Scan for the cell matching the given text and deliver its (X, Y) coordinate at center. 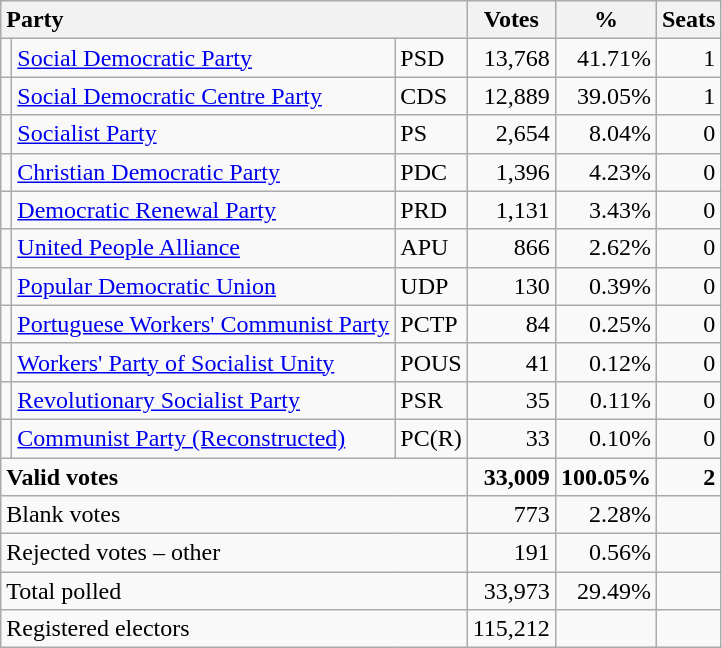
PRD (431, 210)
866 (511, 248)
0.11% (606, 400)
Socialist Party (204, 134)
Popular Democratic Union (204, 286)
39.05% (606, 96)
CDS (431, 96)
Valid votes (234, 477)
0.10% (606, 438)
% (606, 20)
Rejected votes – other (234, 553)
Votes (511, 20)
UDP (431, 286)
PDC (431, 172)
APU (431, 248)
Social Democratic Party (204, 58)
PCTP (431, 324)
1,131 (511, 210)
0.12% (606, 362)
Total polled (234, 591)
4.23% (606, 172)
1,396 (511, 172)
PS (431, 134)
2.62% (606, 248)
0.39% (606, 286)
3.43% (606, 210)
13,768 (511, 58)
84 (511, 324)
115,212 (511, 629)
Seats (688, 20)
PC(R) (431, 438)
Registered electors (234, 629)
2.28% (606, 515)
191 (511, 553)
8.04% (606, 134)
Communist Party (Reconstructed) (204, 438)
POUS (431, 362)
41 (511, 362)
12,889 (511, 96)
Christian Democratic Party (204, 172)
33,009 (511, 477)
35 (511, 400)
773 (511, 515)
100.05% (606, 477)
Democratic Renewal Party (204, 210)
Party (234, 20)
PSD (431, 58)
PSR (431, 400)
United People Alliance (204, 248)
33 (511, 438)
Workers' Party of Socialist Unity (204, 362)
2,654 (511, 134)
29.49% (606, 591)
2 (688, 477)
0.25% (606, 324)
0.56% (606, 553)
Revolutionary Socialist Party (204, 400)
130 (511, 286)
Portuguese Workers' Communist Party (204, 324)
41.71% (606, 58)
Social Democratic Centre Party (204, 96)
33,973 (511, 591)
Blank votes (234, 515)
